Identify which cell holds the provided text, then report its [x, y] central coordinate. 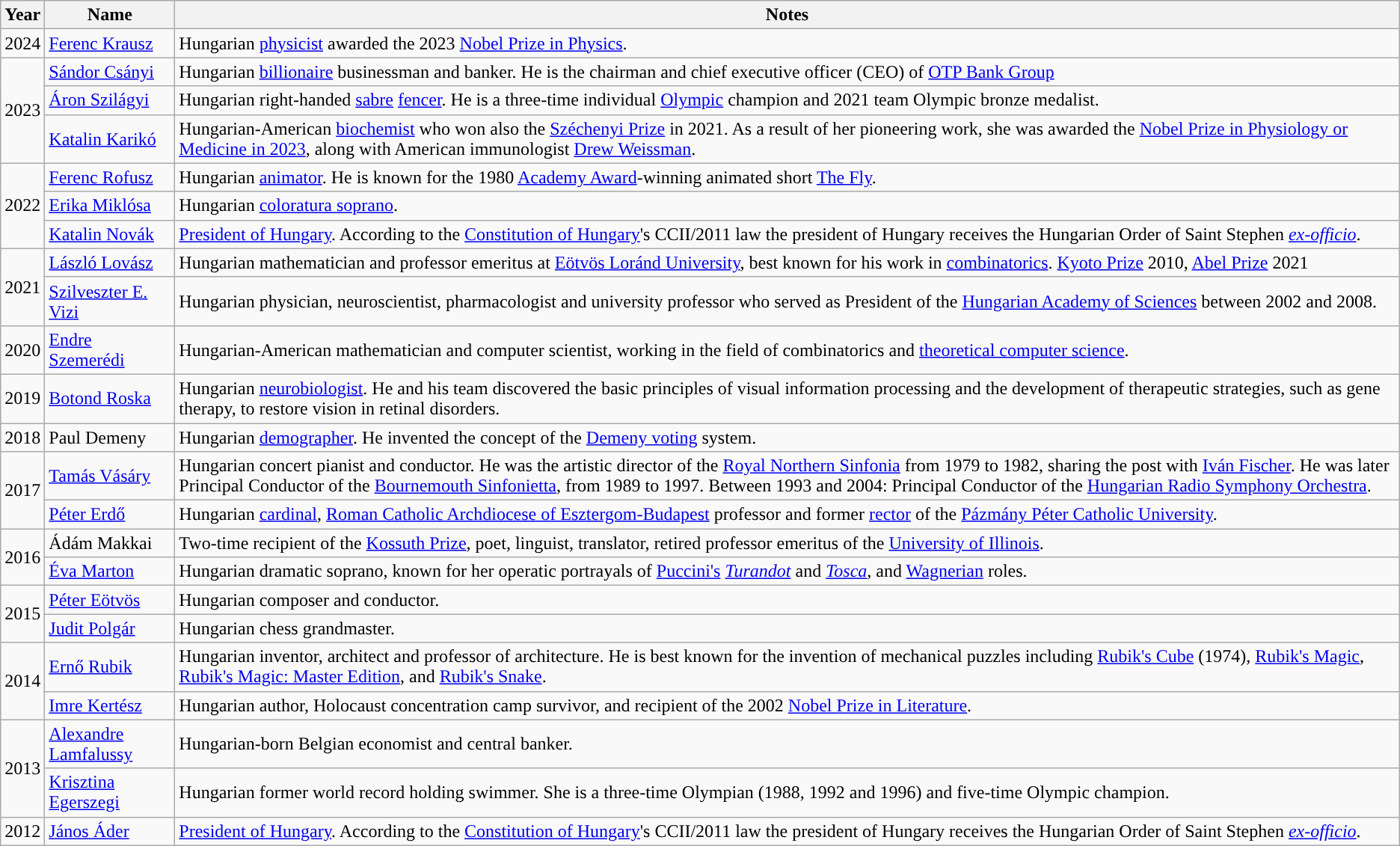
Hungarian former world record holding swimmer. She is a three-time Olympian (1988, 1992 and 1996) and five-time Olympic champion. [787, 793]
Hungarian coloratura soprano. [787, 206]
Imre Kertész [110, 705]
Hungarian author, Holocaust concentration camp survivor, and recipient of the 2002 Nobel Prize in Literature. [787, 705]
Hungarian cardinal, Roman Catholic Archdiocese of Esztergom-Budapest professor and former rector of the Pázmány Péter Catholic University. [787, 515]
Alexandre Lamfalussy [110, 744]
Áron Szilágyi [110, 100]
Hungarian right-handed sabre fencer. He is a three-time individual Olympic champion and 2021 team Olympic bronze medalist. [787, 100]
2023 [22, 111]
Notes [787, 15]
2019 [22, 398]
2013 [22, 768]
2012 [22, 831]
Ernő Rubik [110, 667]
2014 [22, 681]
Two-time recipient of the Kossuth Prize, poet, linguist, translator, retired professor emeritus of the University of Illinois. [787, 543]
Erika Miklósa [110, 206]
Ferenc Krausz [110, 43]
Sándor Csányi [110, 72]
2015 [22, 614]
Paul Demeny [110, 438]
Hungarian chess grandmaster. [787, 628]
Name [110, 15]
Katalin Karikó [110, 139]
Péter Eötvös [110, 600]
Hungarian-born Belgian economist and central banker. [787, 744]
Ferenc Rofusz [110, 177]
Hungarian demographer. He invented the concept of the Demeny voting system. [787, 438]
Botond Roska [110, 398]
Tamás Vásáry [110, 476]
Judit Polgár [110, 628]
Endre Szemerédi [110, 350]
János Áder [110, 831]
Ádám Makkai [110, 543]
Hungarian animator. He is known for the 1980 Academy Award-winning animated short The Fly. [787, 177]
Hungarian-American mathematician and computer scientist, working in the field of combinatorics and theoretical computer science. [787, 350]
2021 [22, 287]
Hungarian physicist awarded the 2023 Nobel Prize in Physics. [787, 43]
Hungarian composer and conductor. [787, 600]
2020 [22, 350]
2022 [22, 206]
2017 [22, 491]
2018 [22, 438]
Péter Erdő [110, 515]
2024 [22, 43]
Krisztina Egerszegi [110, 793]
Year [22, 15]
Éva Marton [110, 571]
Szilveszter E. Vizi [110, 301]
Katalin Novák [110, 234]
Hungarian dramatic soprano, known for her operatic portrayals of Puccini's Turandot and Tosca, and Wagnerian roles. [787, 571]
László Lovász [110, 263]
Hungarian billionaire businessman and banker. He is the chairman and chief executive officer (CEO) of OTP Bank Group [787, 72]
2016 [22, 557]
